Return [X, Y] of the center of cell containing provided text 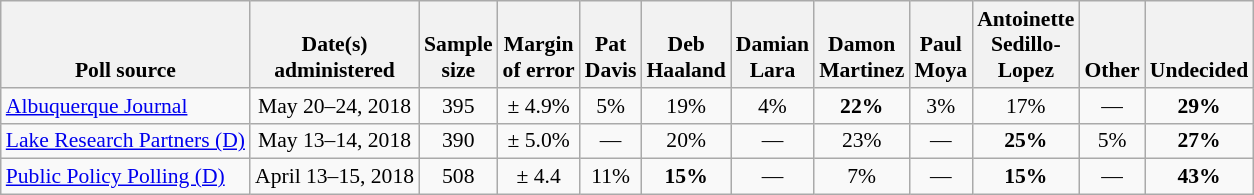
19% [686, 106]
29% [1199, 106]
43% [1199, 177]
17% [1026, 106]
25% [1026, 141]
Poll source [126, 44]
Other [1112, 44]
508 [458, 177]
± 4.4 [539, 177]
± 4.9% [539, 106]
3% [940, 106]
May 20–24, 2018 [334, 106]
7% [862, 177]
4% [772, 106]
Samplesize [458, 44]
AntoinetteSedillo-Lopez [1026, 44]
27% [1199, 141]
Marginof error [539, 44]
Albuquerque Journal [126, 106]
390 [458, 141]
April 13–15, 2018 [334, 177]
Lake Research Partners (D) [126, 141]
20% [686, 141]
DebHaaland [686, 44]
23% [862, 141]
395 [458, 106]
May 13–14, 2018 [334, 141]
± 5.0% [539, 141]
DamonMartinez [862, 44]
PaulMoya [940, 44]
11% [611, 177]
DamianLara [772, 44]
PatDavis [611, 44]
22% [862, 106]
Public Policy Polling (D) [126, 177]
Undecided [1199, 44]
Date(s)administered [334, 44]
